Locate the cell with the specified text and output its [X, Y] center coordinate. 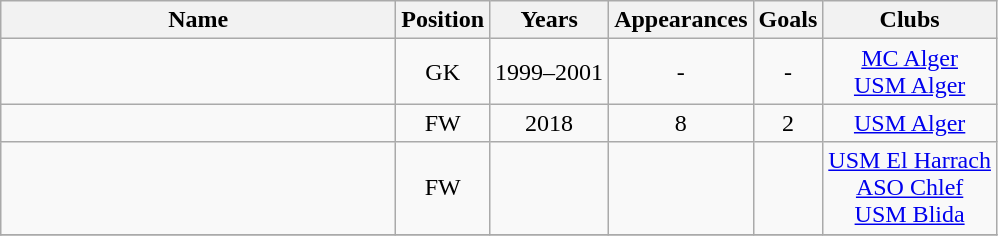
1999–2001 [550, 72]
USM Alger [910, 123]
Appearances [681, 20]
2 [788, 123]
MC AlgerUSM Alger [910, 72]
Clubs [910, 20]
2018 [550, 123]
8 [681, 123]
Goals [788, 20]
Name [198, 20]
USM El HarrachASO ChlefUSM Blida [910, 188]
Position [443, 20]
Years [550, 20]
GK [443, 72]
